Pinpoint the cell where the given text exists, returning its [X, Y] midpoint coordinate. 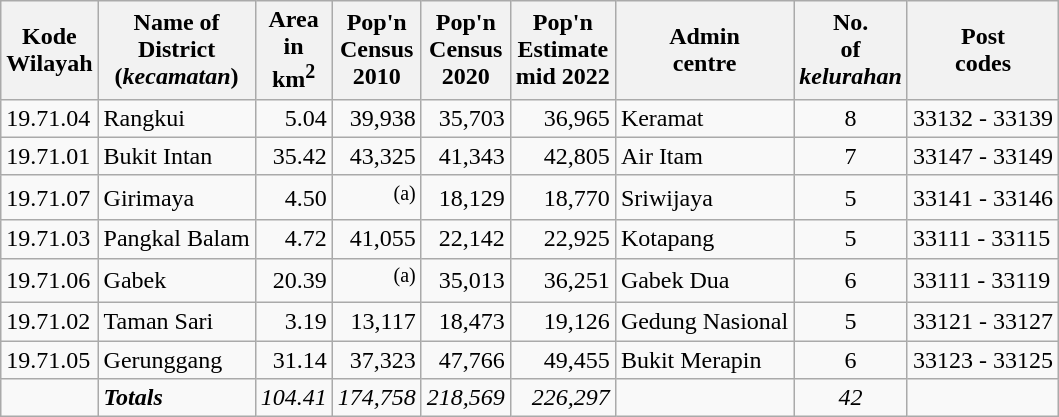
42,805 [562, 156]
43,325 [376, 156]
Totals [176, 398]
42 [851, 398]
33111 - 33119 [982, 280]
22,142 [466, 239]
33141 - 33146 [982, 198]
7 [851, 156]
47,766 [466, 360]
39,938 [376, 118]
Pangkal Balam [176, 239]
Gedung Nasional [704, 322]
35.42 [294, 156]
19.71.06 [50, 280]
33123 - 33125 [982, 360]
No.ofkelurahan [851, 50]
218,569 [466, 398]
33132 - 33139 [982, 118]
19.71.02 [50, 322]
Air Itam [704, 156]
41,343 [466, 156]
33121 - 33127 [982, 322]
19.71.03 [50, 239]
Gabek [176, 280]
13,117 [376, 322]
19.71.05 [50, 360]
19.71.01 [50, 156]
5.04 [294, 118]
18,770 [562, 198]
174,758 [376, 398]
19.71.04 [50, 118]
104.41 [294, 398]
Postcodes [982, 50]
18,129 [466, 198]
Taman Sari [176, 322]
Kode Wilayah [50, 50]
22,925 [562, 239]
8 [851, 118]
Rangkui [176, 118]
Gerunggang [176, 360]
Kotapang [704, 239]
3.19 [294, 322]
36,251 [562, 280]
31.14 [294, 360]
Name ofDistrict(kecamatan) [176, 50]
33147 - 33149 [982, 156]
20.39 [294, 280]
Pop'nCensus2010 [376, 50]
Sriwijaya [704, 198]
35,013 [466, 280]
35,703 [466, 118]
Keramat [704, 118]
37,323 [376, 360]
Girimaya [176, 198]
226,297 [562, 398]
19,126 [562, 322]
41,055 [376, 239]
Bukit Intan [176, 156]
Gabek Dua [704, 280]
Bukit Merapin [704, 360]
4.72 [294, 239]
36,965 [562, 118]
Areainkm2 [294, 50]
Pop'nCensus2020 [466, 50]
33111 - 33115 [982, 239]
18,473 [466, 322]
19.71.07 [50, 198]
Admincentre [704, 50]
Pop'nEstimatemid 2022 [562, 50]
49,455 [562, 360]
4.50 [294, 198]
